Provide the (x, y) coordinate of the cell's center where the given text is located.  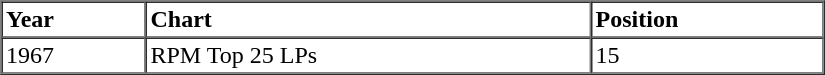
15 (707, 56)
Year (74, 20)
Chart (368, 20)
Position (707, 20)
1967 (74, 56)
RPM Top 25 LPs (368, 56)
